Search for the cell housing the specified text and yield its (X, Y) center coordinate. 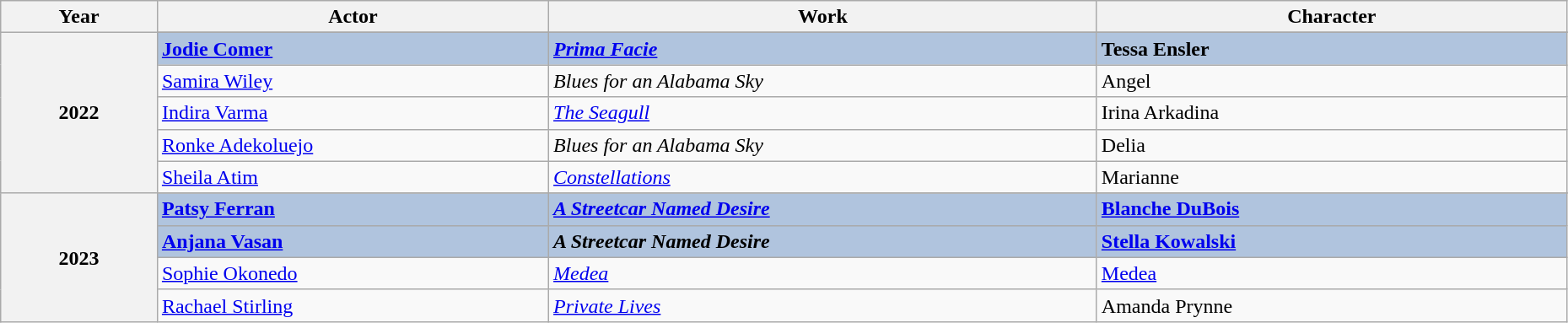
Indira Varma (353, 113)
Delia (1331, 145)
Ronke Adekoluejo (353, 145)
Work (823, 17)
Amanda Prynne (1331, 305)
Year (79, 17)
Stella Kowalski (1331, 241)
Sophie Okonedo (353, 273)
Rachael Stirling (353, 305)
Constellations (823, 177)
Tessa Ensler (1331, 49)
Private Lives (823, 305)
Irina Arkadina (1331, 113)
Sheila Atim (353, 177)
The Seagull (823, 113)
Anjana Vasan (353, 241)
Angel (1331, 81)
2023 (79, 257)
Blanche DuBois (1331, 209)
Actor (353, 17)
Character (1331, 17)
Patsy Ferran (353, 209)
Marianne (1331, 177)
Jodie Comer (353, 49)
Prima Facie (823, 49)
Samira Wiley (353, 81)
2022 (79, 113)
